For the text-containing cell, return its midpoint in (x, y) coordinate format. 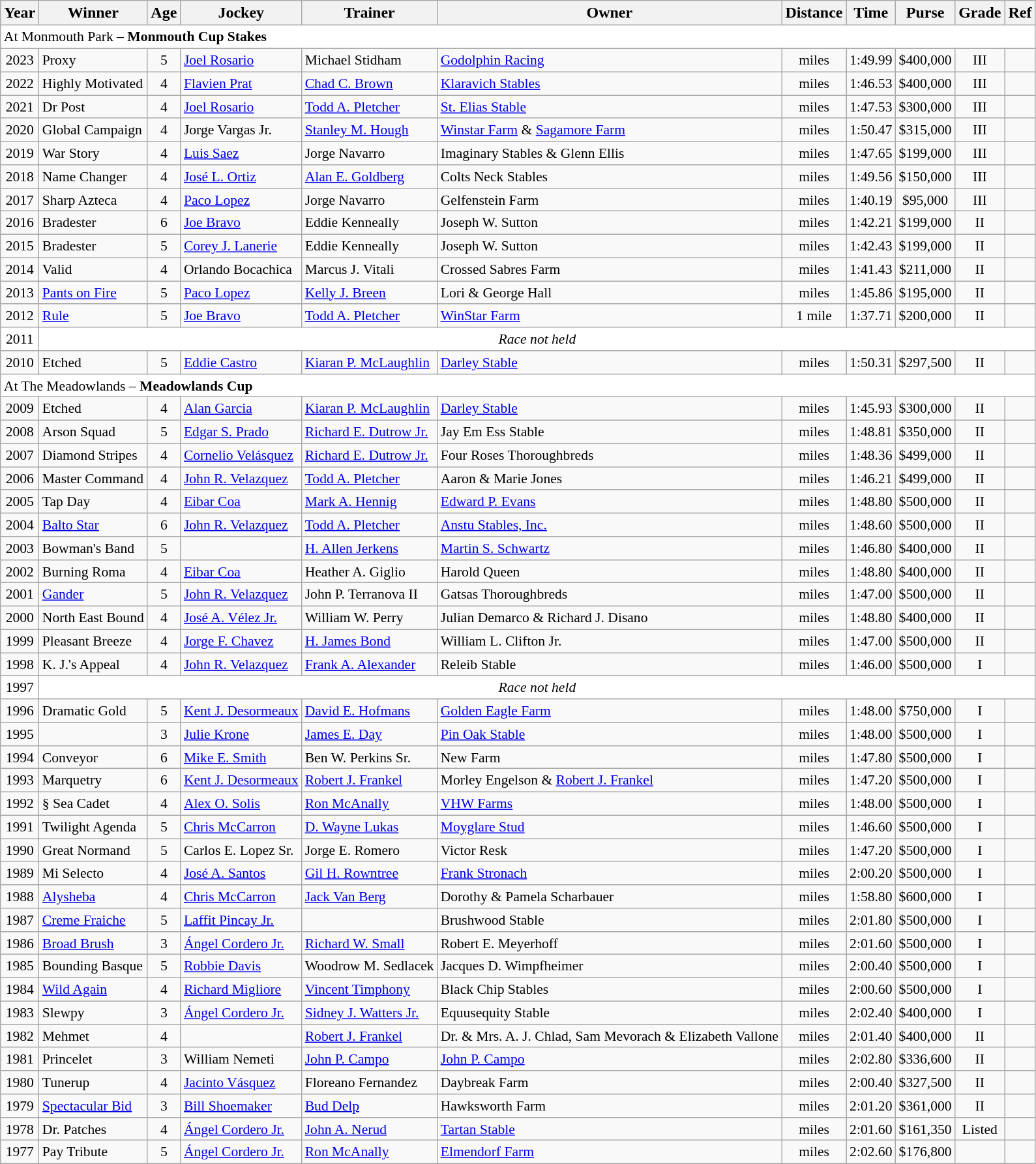
Floreano Fernandez (370, 1082)
1983 (20, 1013)
Dorothy & Pamela Scharbauer (610, 897)
Rule (93, 316)
$327,500 (926, 1082)
$750,000 (926, 711)
Hawksworth Farm (610, 1106)
North East Bound (93, 618)
Highly Motivated (93, 83)
Michael Stidham (370, 60)
Purse (926, 13)
1:40.19 (871, 200)
Mike E. Smith (241, 757)
William W. Perry (370, 618)
Elmendorf Farm (610, 1152)
Valid (93, 269)
Wild Again (93, 989)
$161,350 (926, 1129)
Creme Fraiche (93, 920)
$350,000 (926, 432)
1:47.80 (871, 757)
Jack Van Berg (370, 897)
1:47.65 (871, 153)
Age (164, 13)
1:42.21 (871, 223)
1:48.60 (871, 525)
$195,000 (926, 293)
Bowman's Band (93, 548)
Harold Queen (610, 571)
Kelly J. Breen (370, 293)
Alex O. Solis (241, 803)
Edward P. Evans (610, 501)
Black Chip Stables (610, 989)
2:02.60 (871, 1152)
Martin S. Schwartz (610, 548)
1:50.31 (871, 363)
Gatsas Thoroughbreds (610, 595)
D. Wayne Lukas (370, 827)
Jorge Vargas Jr. (241, 130)
John A. Nerud (370, 1129)
1:48.81 (871, 432)
2:02.40 (871, 1013)
Sharp Azteca (93, 200)
1991 (20, 827)
Klaravich Stables (610, 83)
$211,000 (926, 269)
Julian Demarco & Richard J. Disano (610, 618)
2006 (20, 479)
Mehmet (93, 1036)
Winstar Farm & Sagamore Farm (610, 130)
1986 (20, 943)
Listed (980, 1129)
2:01.20 (871, 1106)
1984 (20, 989)
Bud Delp (370, 1106)
Anstu Stables, Inc. (610, 525)
1989 (20, 873)
Balto Star (93, 525)
Aaron & Marie Jones (610, 479)
New Farm (610, 757)
Chad C. Brown (370, 83)
$297,500 (926, 363)
Heather A. Giglio (370, 571)
1981 (20, 1059)
Alan Garcia (241, 409)
1985 (20, 966)
Richard Migliore (241, 989)
1993 (20, 781)
VHW Farms (610, 803)
1:45.86 (871, 293)
Princelet (93, 1059)
Tunerup (93, 1082)
Gelfenstein Farm (610, 200)
2014 (20, 269)
2004 (20, 525)
Burning Roma (93, 571)
H. James Bond (370, 641)
2007 (20, 455)
Trainer (370, 13)
War Story (93, 153)
Lori & George Hall (610, 293)
2000 (20, 618)
Victor Resk (610, 850)
2018 (20, 177)
2016 (20, 223)
Year (20, 13)
2:01.80 (871, 920)
Imaginary Stables & Glenn Ellis (610, 153)
1:45.93 (871, 409)
Laffit Pincay Jr. (241, 920)
Slewpy (93, 1013)
Marquetry (93, 781)
2019 (20, 153)
Stanley M. Hough (370, 130)
Edgar S. Prado (241, 432)
2022 (20, 83)
Vincent Timphony (370, 989)
WinStar Farm (610, 316)
Twilight Agenda (93, 827)
Equusequity Stable (610, 1013)
H. Allen Jerkens (370, 548)
Marcus J. Vitali (370, 269)
1994 (20, 757)
Winner (93, 13)
Name Changer (93, 177)
1:50.47 (871, 130)
Corey J. Lanerie (241, 246)
Jay Em Ess Stable (610, 432)
2015 (20, 246)
1:49.99 (871, 60)
1982 (20, 1036)
James E. Day (370, 734)
1988 (20, 897)
1990 (20, 850)
1:49.56 (871, 177)
Sidney J. Watters Jr. (370, 1013)
Time (871, 13)
Pay Tribute (93, 1152)
Woodrow M. Sedlacek (370, 966)
Proxy (93, 60)
Brushwood Stable (610, 920)
$95,000 (926, 200)
Morley Engelson & Robert J. Frankel (610, 781)
2012 (20, 316)
1979 (20, 1106)
1978 (20, 1129)
Jacques D. Wimpfheimer (610, 966)
Master Command (93, 479)
Carlos E. Lopez Sr. (241, 850)
Godolphin Racing (610, 60)
José A. Santos (241, 873)
K. J.'s Appeal (93, 664)
Jacinto Vásquez (241, 1082)
Luis Saez (241, 153)
1:37.71 (871, 316)
Bounding Basque (93, 966)
Flavien Prat (241, 83)
Richard W. Small (370, 943)
1 mile (814, 316)
1997 (20, 687)
Golden Eagle Farm (610, 711)
David E. Hofmans (370, 711)
Robert E. Meyerhoff (610, 943)
1995 (20, 734)
2017 (20, 200)
2:00.60 (871, 989)
John P. Terranova II (370, 595)
2009 (20, 409)
1977 (20, 1152)
Spectacular Bid (93, 1106)
1:46.00 (871, 664)
Alan E. Goldberg (370, 177)
Mi Selecto (93, 873)
1:46.60 (871, 827)
1:58.80 (871, 897)
Pin Oak Stable (610, 734)
Arson Squad (93, 432)
Moyglare Stud (610, 827)
$150,000 (926, 177)
Four Roses Thoroughbreds (610, 455)
$200,000 (926, 316)
Jockey (241, 13)
José L. Ortiz (241, 177)
Bill Shoemaker (241, 1106)
$600,000 (926, 897)
José A. Vélez Jr. (241, 618)
Frank A. Alexander (370, 664)
Alysheba (93, 897)
Dr. & Mrs. A. J. Chlad, Sam Mevorach & Elizabeth Vallone (610, 1036)
Grade (980, 13)
Broad Brush (93, 943)
1992 (20, 803)
2010 (20, 363)
Releib Stable (610, 664)
Robbie Davis (241, 966)
Mark A. Hennig (370, 501)
$176,800 (926, 1152)
1:46.53 (871, 83)
Orlando Bocachica (241, 269)
2:02.80 (871, 1059)
At Monmouth Park – Monmouth Cup Stakes (518, 37)
Cornelio Velásquez (241, 455)
Gander (93, 595)
2002 (20, 571)
Ben W. Perkins Sr. (370, 757)
1980 (20, 1082)
Global Campaign (93, 130)
$315,000 (926, 130)
Daybreak Farm (610, 1082)
Owner (610, 13)
$361,000 (926, 1106)
Crossed Sabres Farm (610, 269)
1987 (20, 920)
2:01.40 (871, 1036)
2001 (20, 595)
Tartan Stable (610, 1129)
2003 (20, 548)
Pleasant Breeze (93, 641)
1998 (20, 664)
St. Elias Stable (610, 107)
1999 (20, 641)
2005 (20, 501)
Dramatic Gold (93, 711)
1996 (20, 711)
1:47.53 (871, 107)
1:41.43 (871, 269)
Distance (814, 13)
2023 (20, 60)
Frank Stronach (610, 873)
Diamond Stripes (93, 455)
Pants on Fire (93, 293)
Dr Post (93, 107)
William L. Clifton Jr. (610, 641)
1:42.43 (871, 246)
§ Sea Cadet (93, 803)
Great Normand (93, 850)
1:46.21 (871, 479)
2021 (20, 107)
2020 (20, 130)
Dr. Patches (93, 1129)
Jorge E. Romero (370, 850)
Tap Day (93, 501)
Gil H. Rowntree (370, 873)
2008 (20, 432)
At The Meadowlands – Meadowlands Cup (518, 385)
1:46.80 (871, 548)
Eddie Castro (241, 363)
Julie Krone (241, 734)
William Nemeti (241, 1059)
2:00.20 (871, 873)
Colts Neck Stables (610, 177)
1:48.36 (871, 455)
Ref (1020, 13)
Jorge F. Chavez (241, 641)
$336,600 (926, 1059)
2013 (20, 293)
Conveyor (93, 757)
2011 (20, 339)
